Pinpoint the cell where the given text exists, returning its (X, Y) midpoint coordinate. 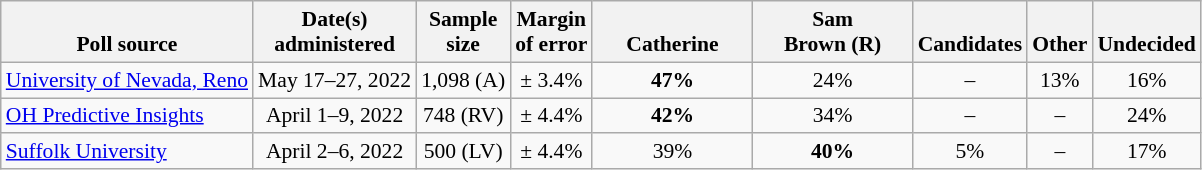
Suffolk University (127, 152)
Date(s)administered (334, 32)
5% (970, 152)
Marginof error (551, 32)
1,098 (A) (463, 80)
University of Nevada, Reno (127, 80)
16% (1146, 80)
13% (1060, 80)
34% (833, 116)
500 (LV) (463, 152)
May 17–27, 2022 (334, 80)
SamBrown (R) (833, 32)
Undecided (1146, 32)
39% (672, 152)
± 3.4% (551, 80)
17% (1146, 152)
Catherine (672, 32)
April 1–9, 2022 (334, 116)
47% (672, 80)
Poll source (127, 32)
OH Predictive Insights (127, 116)
42% (672, 116)
April 2–6, 2022 (334, 152)
40% (833, 152)
748 (RV) (463, 116)
Other (1060, 32)
Candidates (970, 32)
Samplesize (463, 32)
